Capture the cell that displays the provided text and extract its [X, Y] central coordinate. 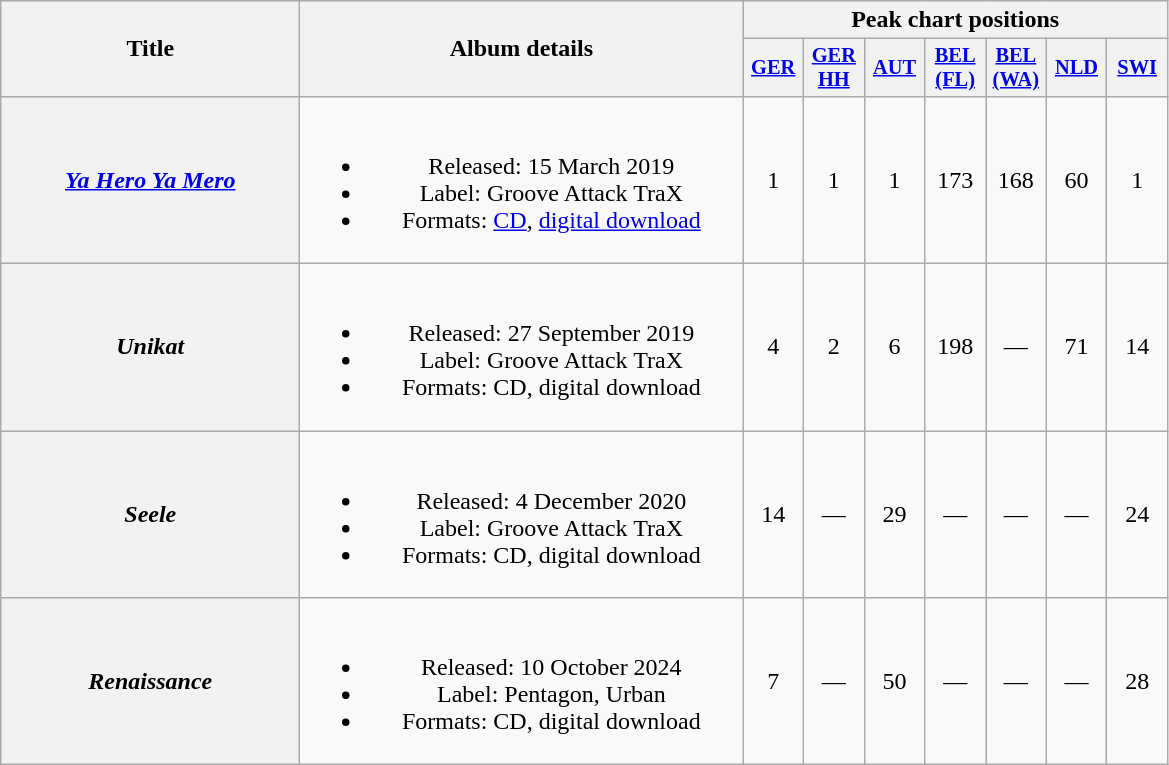
SWI [1138, 68]
50 [894, 682]
Ya Hero Ya Mero [150, 180]
198 [956, 348]
Unikat [150, 348]
NLD [1076, 68]
Seele [150, 514]
4 [774, 348]
Album details [522, 49]
Peak chart positions [956, 20]
7 [774, 682]
Released: 15 March 2019Label: Groove Attack TraXFormats: CD, digital download [522, 180]
Renaissance [150, 682]
71 [1076, 348]
173 [956, 180]
168 [1016, 180]
Title [150, 49]
Released: 4 December 2020Label: Groove Attack TraXFormats: CD, digital download [522, 514]
28 [1138, 682]
AUT [894, 68]
Released: 27 September 2019Label: Groove Attack TraXFormats: CD, digital download [522, 348]
Released: 10 October 2024Label: Pentagon, UrbanFormats: CD, digital download [522, 682]
60 [1076, 180]
GER [774, 68]
2 [834, 348]
29 [894, 514]
BEL(WA) [1016, 68]
GERHH [834, 68]
6 [894, 348]
24 [1138, 514]
BEL(FL) [956, 68]
